Extract the [X, Y] coordinate from the center of the cell holding the provided text.  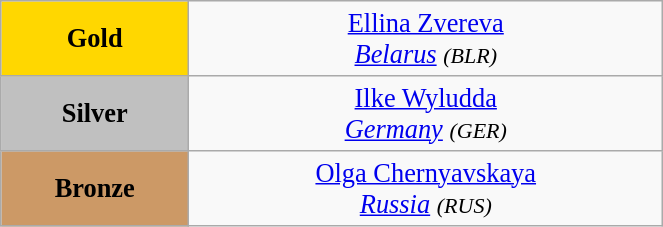
Olga ChernyavskayaRussia (RUS) [426, 188]
Gold [95, 38]
Ilke WyluddaGermany (GER) [426, 112]
Bronze [95, 188]
Silver [95, 112]
Ellina ZverevaBelarus (BLR) [426, 38]
